Output the [x, y] coordinate of the center of the cell containing the given text.  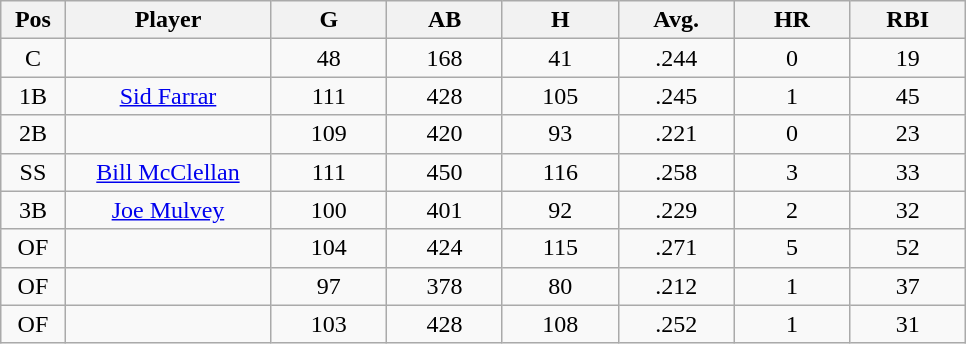
424 [445, 248]
.258 [676, 172]
115 [560, 248]
378 [445, 286]
103 [329, 324]
H [560, 20]
116 [560, 172]
108 [560, 324]
Avg. [676, 20]
23 [908, 134]
3 [792, 172]
Pos [33, 20]
.229 [676, 210]
Player [168, 20]
Joe Mulvey [168, 210]
HR [792, 20]
450 [445, 172]
5 [792, 248]
92 [560, 210]
G [329, 20]
105 [560, 96]
Bill McClellan [168, 172]
109 [329, 134]
168 [445, 58]
33 [908, 172]
.245 [676, 96]
SS [33, 172]
.252 [676, 324]
45 [908, 96]
.221 [676, 134]
48 [329, 58]
C [33, 58]
420 [445, 134]
104 [329, 248]
1B [33, 96]
3B [33, 210]
100 [329, 210]
AB [445, 20]
.244 [676, 58]
RBI [908, 20]
.212 [676, 286]
19 [908, 58]
Sid Farrar [168, 96]
97 [329, 286]
41 [560, 58]
32 [908, 210]
93 [560, 134]
2 [792, 210]
80 [560, 286]
52 [908, 248]
2B [33, 134]
401 [445, 210]
.271 [676, 248]
37 [908, 286]
31 [908, 324]
